Provide the [X, Y] coordinate of the cell's center where the given text is located.  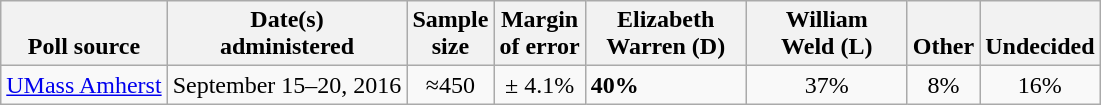
Poll source [84, 34]
Other [943, 34]
ElizabethWarren (D) [666, 34]
September 15–20, 2016 [287, 85]
Samplesize [450, 34]
40% [666, 85]
WilliamWeld (L) [826, 34]
Marginof error [540, 34]
37% [826, 85]
Date(s)administered [287, 34]
UMass Amherst [84, 85]
Undecided [1040, 34]
± 4.1% [540, 85]
≈450 [450, 85]
8% [943, 85]
16% [1040, 85]
